Scan for the cell matching the given text and deliver its (X, Y) coordinate at center. 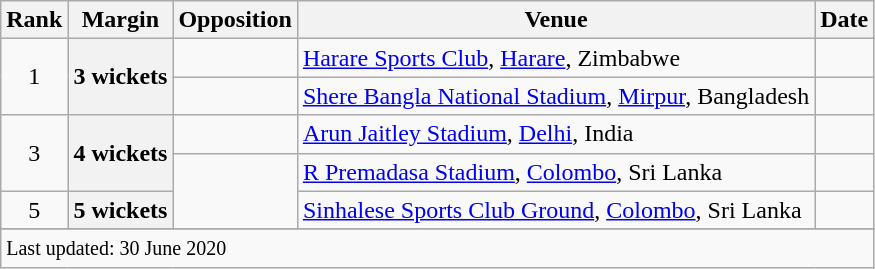
3 (34, 153)
Harare Sports Club, Harare, Zimbabwe (556, 58)
Sinhalese Sports Club Ground, Colombo, Sri Lanka (556, 210)
Arun Jaitley Stadium, Delhi, India (556, 134)
R Premadasa Stadium, Colombo, Sri Lanka (556, 172)
Rank (34, 20)
1 (34, 77)
Venue (556, 20)
5 (34, 210)
5 wickets (120, 210)
4 wickets (120, 153)
Margin (120, 20)
Shere Bangla National Stadium, Mirpur, Bangladesh (556, 96)
Last updated: 30 June 2020 (438, 248)
3 wickets (120, 77)
Opposition (235, 20)
Date (844, 20)
